Locate the cell with the specified text and output its [x, y] center coordinate. 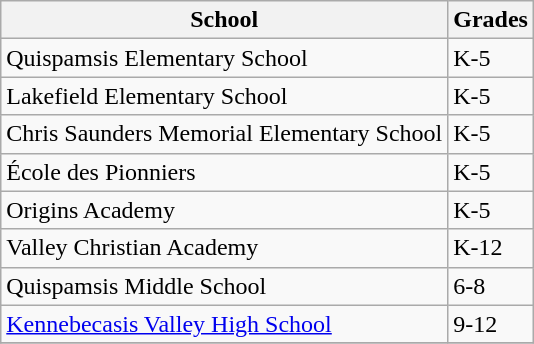
K-12 [491, 248]
9-12 [491, 324]
School [224, 20]
Lakefield Elementary School [224, 96]
Quispamsis Elementary School [224, 58]
Kennebecasis Valley High School [224, 324]
Valley Christian Academy [224, 248]
Chris Saunders Memorial Elementary School [224, 134]
Quispamsis Middle School [224, 286]
École des Pionniers [224, 172]
Grades [491, 20]
Origins Academy [224, 210]
6-8 [491, 286]
